Provide the [X, Y] coordinate of the cell's center where the given text is located.  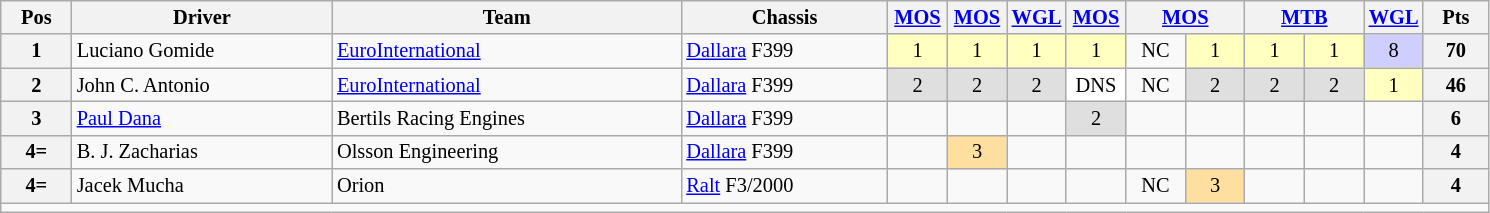
70 [1456, 51]
Luciano Gomide [202, 51]
Bertils Racing Engines [506, 118]
John C. Antonio [202, 85]
Jacek Mucha [202, 186]
DNS [1096, 85]
8 [1394, 51]
MTB [1304, 17]
Pos [36, 17]
B. J. Zacharias [202, 152]
Team [506, 17]
46 [1456, 85]
Chassis [784, 17]
Ralt F3/2000 [784, 186]
Olsson Engineering [506, 152]
6 [1456, 118]
Driver [202, 17]
Pts [1456, 17]
Paul Dana [202, 118]
Orion [506, 186]
